Locate the cell with the specified text and output its (x, y) center coordinate. 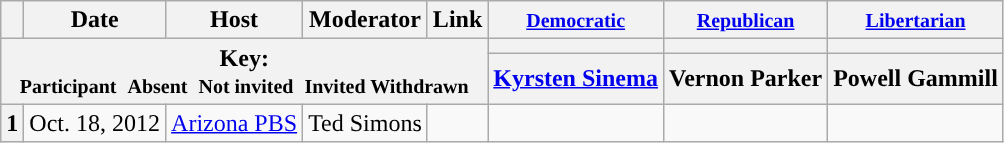
Link (457, 20)
Kyrsten Sinema (576, 78)
Libertarian (916, 20)
Key: Participant Absent Not invited Invited Withdrawn (244, 72)
Moderator (366, 20)
Arizona PBS (234, 123)
Powell Gammill (916, 78)
Republican (746, 20)
Ted Simons (366, 123)
1 (12, 123)
Oct. 18, 2012 (95, 123)
Host (234, 20)
Democratic (576, 20)
Vernon Parker (746, 78)
Date (95, 20)
